From the cell containing the given text, extract its center point as (X, Y) coordinate. 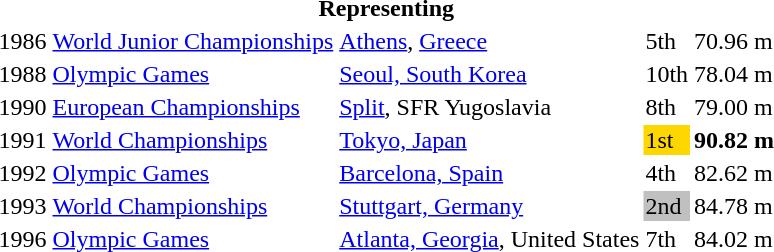
5th (667, 41)
8th (667, 107)
Split, SFR Yugoslavia (490, 107)
2nd (667, 206)
Tokyo, Japan (490, 140)
4th (667, 173)
Barcelona, Spain (490, 173)
European Championships (193, 107)
10th (667, 74)
World Junior Championships (193, 41)
Athens, Greece (490, 41)
Seoul, South Korea (490, 74)
1st (667, 140)
Stuttgart, Germany (490, 206)
